Identify which cell holds the provided text, then report its [x, y] central coordinate. 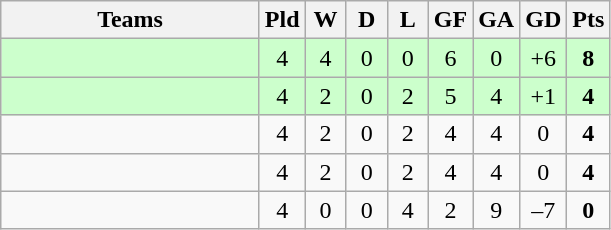
8 [588, 58]
GF [450, 20]
+6 [544, 58]
GD [544, 20]
Teams [130, 20]
W [326, 20]
D [366, 20]
6 [450, 58]
+1 [544, 96]
–7 [544, 210]
Pld [282, 20]
Pts [588, 20]
GA [496, 20]
9 [496, 210]
5 [450, 96]
L [408, 20]
